Search for the cell housing the specified text and yield its (x, y) center coordinate. 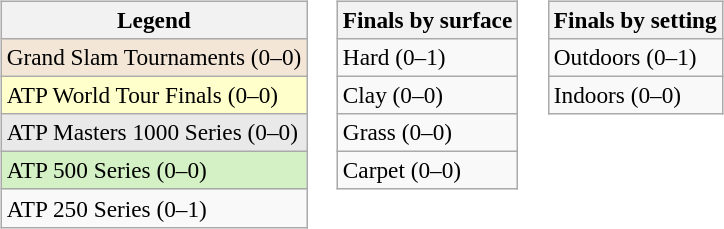
ATP World Tour Finals (0–0) (154, 95)
Finals by surface (427, 20)
Outdoors (0–1) (635, 57)
Clay (0–0) (427, 95)
Grass (0–0) (427, 133)
Carpet (0–0) (427, 171)
Legend (154, 20)
Indoors (0–0) (635, 95)
ATP Masters 1000 Series (0–0) (154, 133)
Finals by setting (635, 20)
ATP 500 Series (0–0) (154, 171)
ATP 250 Series (0–1) (154, 208)
Hard (0–1) (427, 57)
Grand Slam Tournaments (0–0) (154, 57)
